Provide the [X, Y] coordinate of the cell's center where the given text is located.  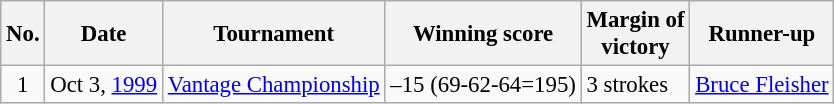
1 [23, 85]
–15 (69-62-64=195) [483, 85]
Runner-up [762, 34]
Vantage Championship [274, 85]
Margin ofvictory [636, 34]
Oct 3, 1999 [104, 85]
Tournament [274, 34]
Winning score [483, 34]
3 strokes [636, 85]
Date [104, 34]
No. [23, 34]
Bruce Fleisher [762, 85]
